Return [x, y] of the center of cell containing provided text 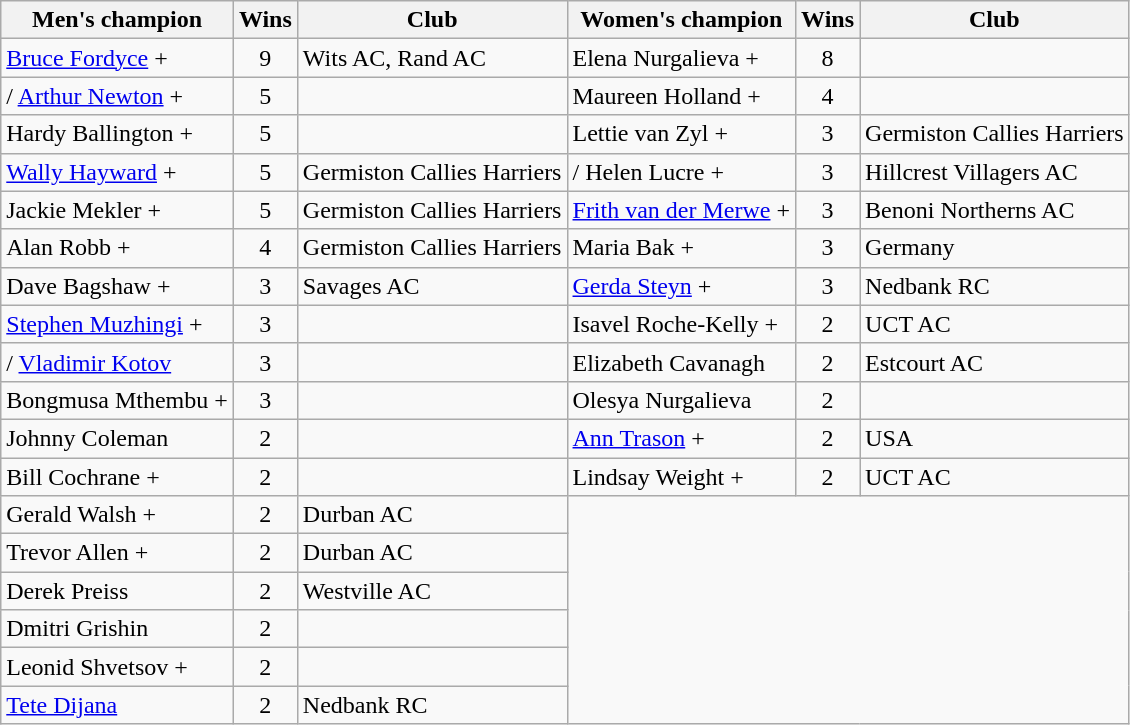
Men's champion [118, 20]
Elena Nurgalieva + [682, 58]
/ Helen Lucre + [682, 172]
Derek Preiss [118, 591]
Isavel Roche-Kelly + [682, 324]
Maria Bak + [682, 248]
Elizabeth Cavanagh [682, 362]
Savages AC [432, 286]
Lettie van Zyl + [682, 134]
Ann Trason + [682, 438]
Jackie Mekler + [118, 210]
Bill Cochrane + [118, 477]
Leonid Shvetsov + [118, 667]
Maureen Holland + [682, 96]
Hardy Ballington + [118, 134]
Stephen Muzhingi + [118, 324]
Benoni Northerns AC [995, 210]
Gerda Steyn + [682, 286]
Bongmusa Mthembu + [118, 400]
/ Vladimir Kotov [118, 362]
Tete Dijana [118, 705]
9 [265, 58]
Hillcrest Villagers AC [995, 172]
Frith van der Merwe + [682, 210]
Gerald Walsh + [118, 515]
Germany [995, 248]
Westville AC [432, 591]
Dmitri Grishin [118, 629]
Bruce Fordyce + [118, 58]
Lindsay Weight + [682, 477]
USA [995, 438]
/ Arthur Newton + [118, 96]
Women's champion [682, 20]
Dave Bagshaw + [118, 286]
Wally Hayward + [118, 172]
Alan Robb + [118, 248]
Estcourt AC [995, 362]
Wits AC, Rand AC [432, 58]
8 [828, 58]
Olesya Nurgalieva [682, 400]
Johnny Coleman [118, 438]
Trevor Allen + [118, 553]
